Scan for the cell matching the given text and deliver its [x, y] coordinate at center. 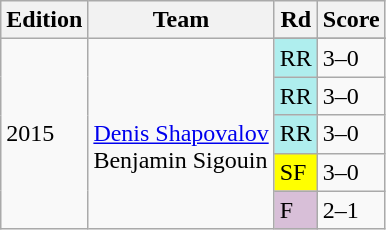
Team [181, 20]
SF [296, 172]
2–1 [351, 210]
Denis ShapovalovBenjamin Sigouin [181, 134]
Rd [296, 20]
Score [351, 20]
F [296, 210]
2015 [44, 134]
Edition [44, 20]
